Return [X, Y] of the center of cell containing provided text 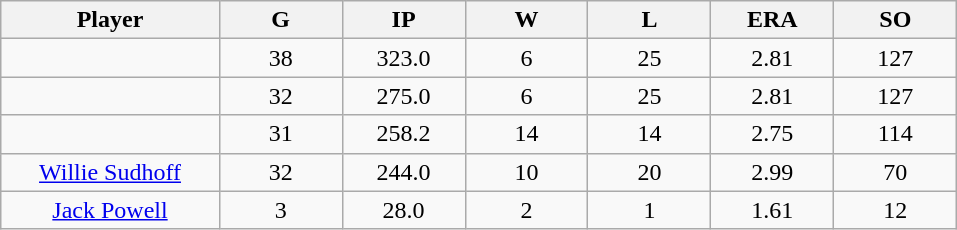
L [650, 20]
Player [110, 20]
W [526, 20]
244.0 [404, 172]
20 [650, 172]
1 [650, 210]
28.0 [404, 210]
Willie Sudhoff [110, 172]
275.0 [404, 96]
2 [526, 210]
323.0 [404, 58]
2.75 [772, 134]
ERA [772, 20]
258.2 [404, 134]
SO [896, 20]
12 [896, 210]
38 [280, 58]
G [280, 20]
114 [896, 134]
2.99 [772, 172]
Jack Powell [110, 210]
1.61 [772, 210]
3 [280, 210]
70 [896, 172]
10 [526, 172]
IP [404, 20]
31 [280, 134]
